Determine the [X, Y] coordinate at the center of the cell enclosing the given text.  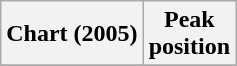
Chart (2005) [72, 34]
Peakposition [189, 34]
